Extract the [X, Y] coordinate from the center of the cell holding the provided text.  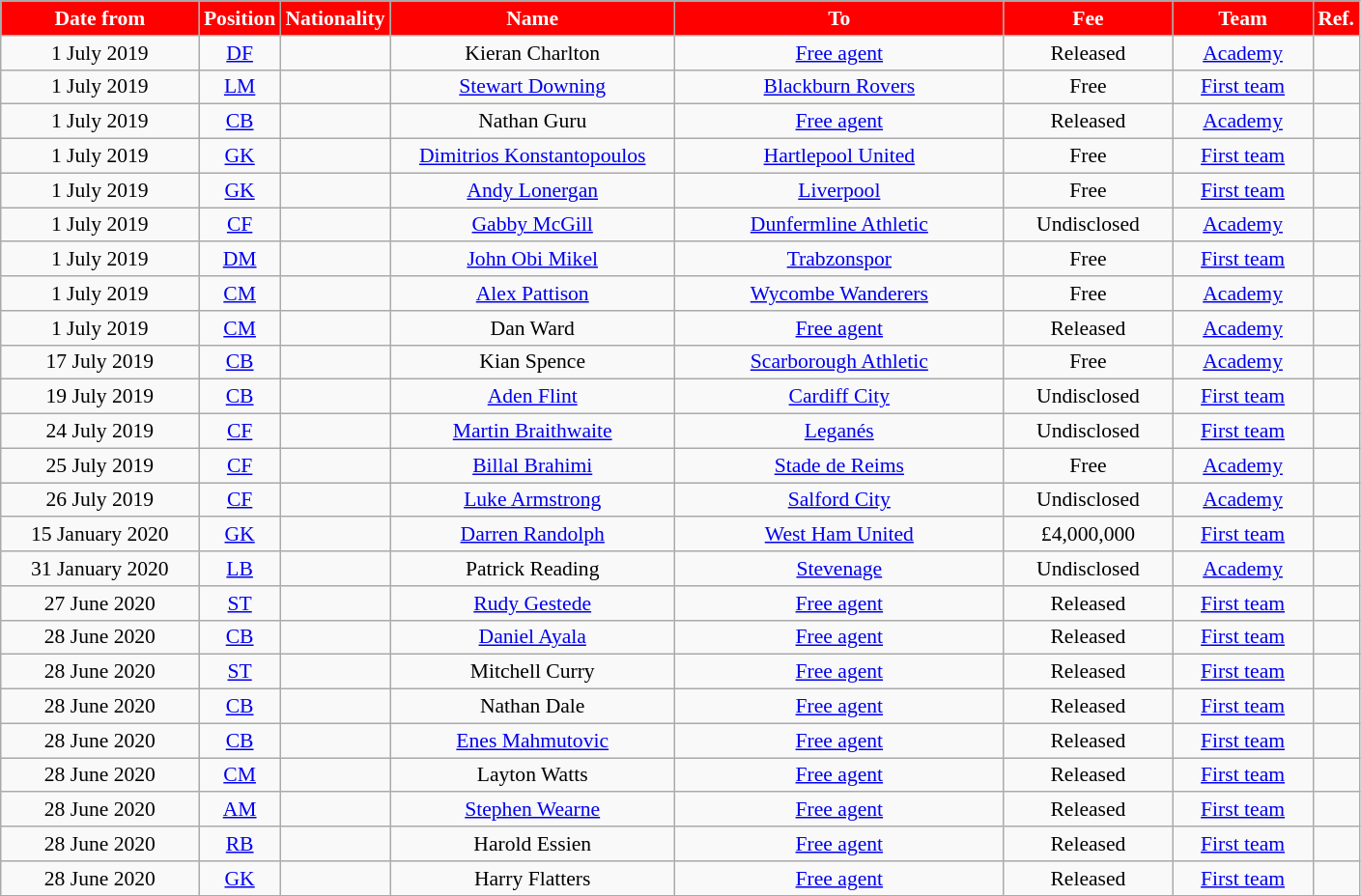
Liverpool [839, 190]
Dunfermline Athletic [839, 225]
Darren Randolph [533, 535]
Wycombe Wanderers [839, 294]
Stade de Reims [839, 465]
Alex Pattison [533, 294]
Nathan Guru [533, 122]
Team [1242, 18]
Blackburn Rovers [839, 87]
LM [240, 87]
17 July 2019 [100, 362]
Kian Spence [533, 362]
Position [240, 18]
DM [240, 260]
Stevenage [839, 569]
RB [240, 844]
Enes Mahmutovic [533, 741]
Fee [1088, 18]
West Ham United [839, 535]
Hartlepool United [839, 156]
Rudy Gestede [533, 603]
Stewart Downing [533, 87]
Dimitrios Konstantopoulos [533, 156]
John Obi Mikel [533, 260]
Mitchell Curry [533, 672]
Date from [100, 18]
Harry Flatters [533, 879]
Andy Lonergan [533, 190]
Trabzonspor [839, 260]
Leganés [839, 432]
£4,000,000 [1088, 535]
Layton Watts [533, 775]
AM [240, 810]
Luke Armstrong [533, 500]
Cardiff City [839, 397]
19 July 2019 [100, 397]
27 June 2020 [100, 603]
Salford City [839, 500]
Patrick Reading [533, 569]
To [839, 18]
Martin Braithwaite [533, 432]
15 January 2020 [100, 535]
Dan Ward [533, 328]
Stephen Wearne [533, 810]
Gabby McGill [533, 225]
Scarborough Athletic [839, 362]
Nathan Dale [533, 707]
Ref. [1336, 18]
DF [240, 53]
31 January 2020 [100, 569]
Name [533, 18]
Harold Essien [533, 844]
24 July 2019 [100, 432]
Nationality [334, 18]
Daniel Ayala [533, 637]
Kieran Charlton [533, 53]
LB [240, 569]
Billal Brahimi [533, 465]
26 July 2019 [100, 500]
Aden Flint [533, 397]
25 July 2019 [100, 465]
